Locate the cell with the specified text and output its (X, Y) center coordinate. 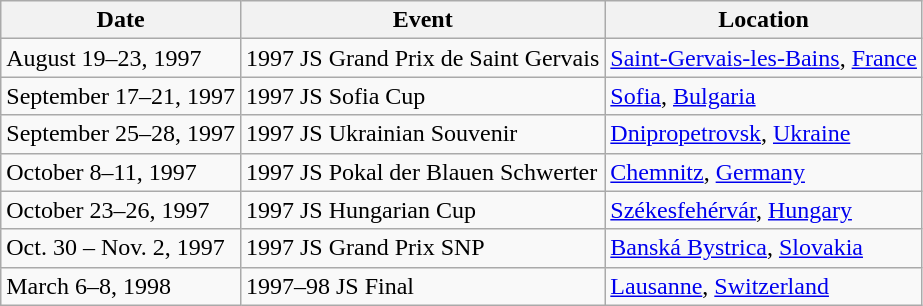
1997 JS Sofia Cup (422, 96)
Székesfehérvár, Hungary (764, 210)
Event (422, 20)
Saint-Gervais-les-Bains, France (764, 58)
Sofia, Bulgaria (764, 96)
Date (121, 20)
October 8–11, 1997 (121, 172)
Oct. 30 – Nov. 2, 1997 (121, 248)
1997 JS Grand Prix SNP (422, 248)
1997 JS Ukrainian Souvenir (422, 134)
1997 JS Grand Prix de Saint Gervais (422, 58)
August 19–23, 1997 (121, 58)
1997 JS Pokal der Blauen Schwerter (422, 172)
Chemnitz, Germany (764, 172)
Banská Bystrica, Slovakia (764, 248)
October 23–26, 1997 (121, 210)
Location (764, 20)
September 25–28, 1997 (121, 134)
Dnipropetrovsk, Ukraine (764, 134)
1997 JS Hungarian Cup (422, 210)
1997–98 JS Final (422, 286)
September 17–21, 1997 (121, 96)
Lausanne, Switzerland (764, 286)
March 6–8, 1998 (121, 286)
